Return [x, y] of the center of cell containing provided text 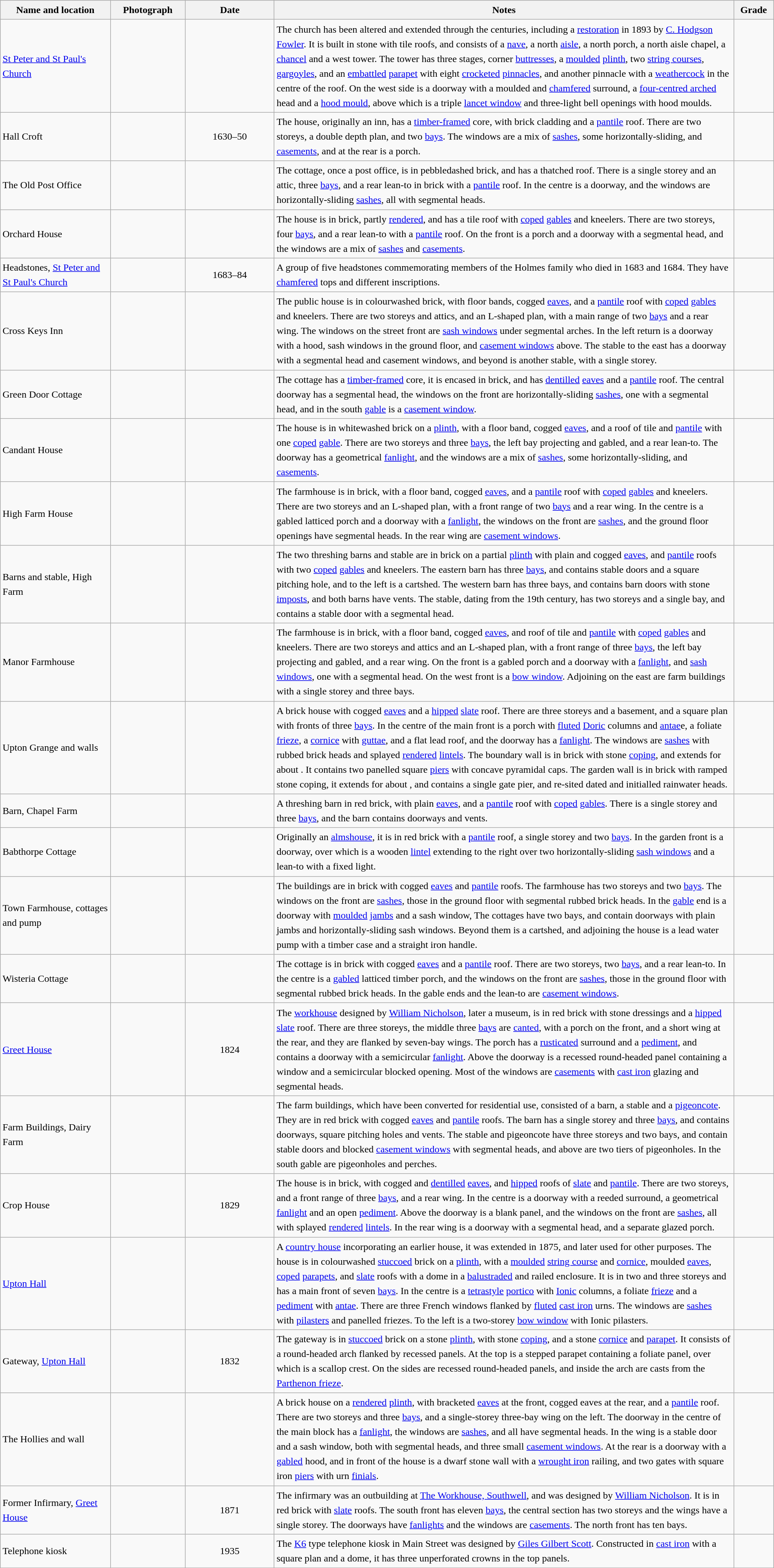
Name and location [56, 10]
Grade [754, 10]
High Farm House [56, 514]
Upton Hall [56, 1283]
Orchard House [56, 234]
Farm Buildings, Dairy Farm [56, 1135]
Upton Grange and walls [56, 748]
Babthorpe Cottage [56, 852]
The Hollies and wall [56, 1439]
1832 [230, 1361]
Green Door Cottage [56, 394]
Manor Farmhouse [56, 662]
St Peter and St Paul's Church [56, 66]
Headstones, St Peter and St Paul's Church [56, 275]
1630–50 [230, 136]
1935 [230, 1551]
1683–84 [230, 275]
Candant House [56, 450]
A group of five headstones commemorating members of the Holmes family who died in 1683 and 1684. They have chamfered tops and different inscriptions. [504, 275]
Crop House [56, 1205]
Telephone kiosk [56, 1551]
Former Infirmary, Greet House [56, 1510]
Photograph [148, 10]
Date [230, 10]
1871 [230, 1510]
Notes [504, 10]
Greet House [56, 1049]
Cross Keys Inn [56, 331]
Town Farmhouse, cottages and pump [56, 915]
1829 [230, 1205]
1824 [230, 1049]
Barns and stable, High Farm [56, 584]
Hall Croft [56, 136]
Wisteria Cottage [56, 979]
Barn, Chapel Farm [56, 811]
The Old Post Office [56, 185]
Gateway, Upton Hall [56, 1361]
